From the cell containing the given text, extract its center point as (X, Y) coordinate. 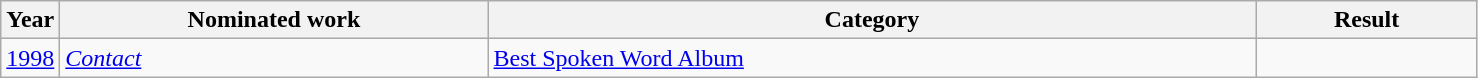
Best Spoken Word Album (872, 58)
Nominated work (274, 20)
Category (872, 20)
Contact (274, 58)
Year (30, 20)
Result (1366, 20)
1998 (30, 58)
